Pinpoint the cell where the given text exists, returning its (X, Y) midpoint coordinate. 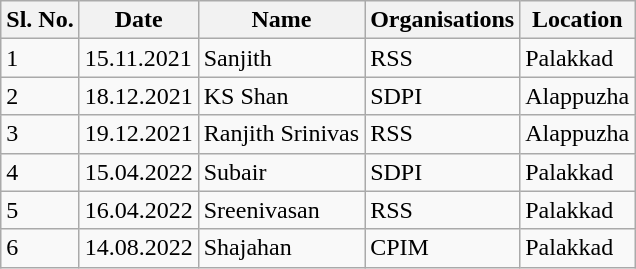
Shajahan (281, 248)
Subair (281, 172)
Organisations (442, 20)
1 (40, 58)
Date (138, 20)
Ranjith Srinivas (281, 134)
KS Shan (281, 96)
3 (40, 134)
Sanjith (281, 58)
14.08.2022 (138, 248)
19.12.2021 (138, 134)
Sreenivasan (281, 210)
15.04.2022 (138, 172)
15.11.2021 (138, 58)
4 (40, 172)
Location (578, 20)
6 (40, 248)
CPIM (442, 248)
Sl. No. (40, 20)
Name (281, 20)
2 (40, 96)
5 (40, 210)
18.12.2021 (138, 96)
16.04.2022 (138, 210)
